Identify which cell holds the provided text, then report its (X, Y) central coordinate. 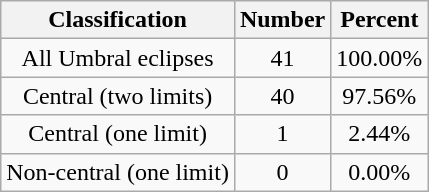
0 (282, 172)
40 (282, 96)
Central (two limits) (118, 96)
100.00% (380, 58)
Classification (118, 20)
97.56% (380, 96)
2.44% (380, 134)
All Umbral eclipses (118, 58)
0.00% (380, 172)
Percent (380, 20)
Number (282, 20)
41 (282, 58)
1 (282, 134)
Non-central (one limit) (118, 172)
Central (one limit) (118, 134)
